Find where the given text appears and provide that cell's center as (x, y) coordinate. 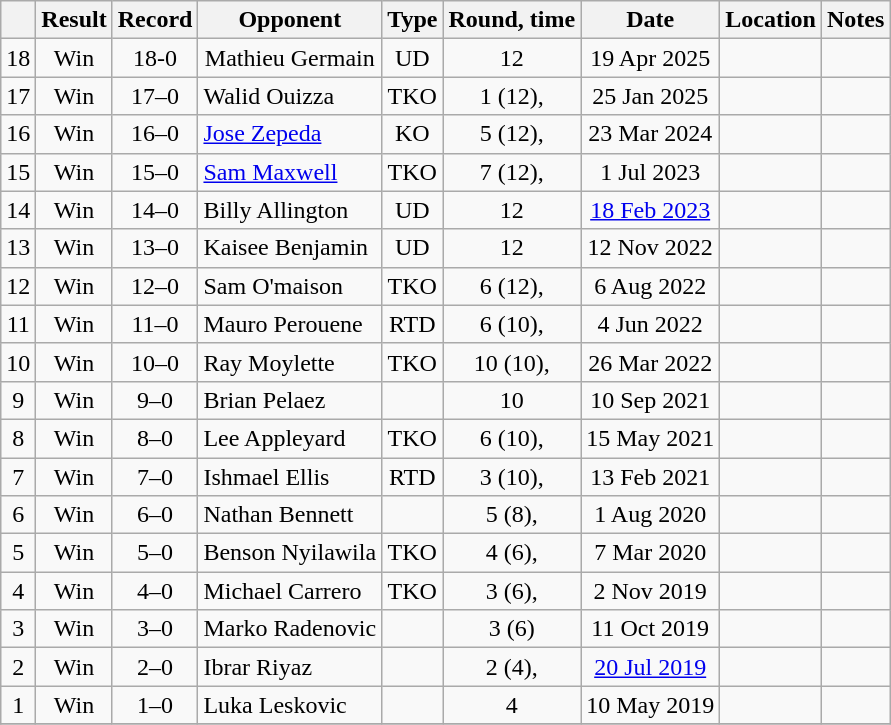
1 (18, 705)
10 (10), (512, 362)
13 (18, 248)
19 Apr 2025 (650, 58)
2–0 (155, 667)
3 (6) (512, 629)
6 (18, 515)
3 (6), (512, 591)
20 Jul 2019 (650, 667)
8 (18, 438)
5 (8), (512, 515)
15 (18, 172)
13 Feb 2021 (650, 477)
Type (412, 20)
Sam Maxwell (290, 172)
1 Jul 2023 (650, 172)
2 (18, 667)
7 (18, 477)
9–0 (155, 400)
Result (74, 20)
14 (18, 210)
17 (18, 96)
1 (12), (512, 96)
7 (12), (512, 172)
KO (412, 134)
Location (771, 20)
Jose Zepeda (290, 134)
5–0 (155, 553)
6 (12), (512, 286)
2 Nov 2019 (650, 591)
3 (18, 629)
Date (650, 20)
5 (18, 553)
17–0 (155, 96)
Sam O'maison (290, 286)
6 Aug 2022 (650, 286)
11 Oct 2019 (650, 629)
3 (10), (512, 477)
Record (155, 20)
Lee Appleyard (290, 438)
Walid Ouizza (290, 96)
3–0 (155, 629)
13–0 (155, 248)
Brian Pelaez (290, 400)
1 Aug 2020 (650, 515)
4–0 (155, 591)
18 (18, 58)
6–0 (155, 515)
Benson Nyilawila (290, 553)
8–0 (155, 438)
16 (18, 134)
Ishmael Ellis (290, 477)
4 (6), (512, 553)
16–0 (155, 134)
23 Mar 2024 (650, 134)
Opponent (290, 20)
18 Feb 2023 (650, 210)
15 May 2021 (650, 438)
5 (12), (512, 134)
Marko Radenovic (290, 629)
10 May 2019 (650, 705)
12 Nov 2022 (650, 248)
Kaisee Benjamin (290, 248)
Nathan Bennett (290, 515)
Billy Allington (290, 210)
Ibrar Riyaz (290, 667)
Luka Leskovic (290, 705)
10 Sep 2021 (650, 400)
Notes (855, 20)
25 Jan 2025 (650, 96)
11–0 (155, 324)
10–0 (155, 362)
15–0 (155, 172)
2 (4), (512, 667)
7 Mar 2020 (650, 553)
Mauro Perouene (290, 324)
Mathieu Germain (290, 58)
4 Jun 2022 (650, 324)
7–0 (155, 477)
18-0 (155, 58)
Ray Moylette (290, 362)
9 (18, 400)
Michael Carrero (290, 591)
1–0 (155, 705)
12–0 (155, 286)
Round, time (512, 20)
11 (18, 324)
26 Mar 2022 (650, 362)
14–0 (155, 210)
